Determine the (X, Y) coordinate at the center of the cell enclosing the given text.  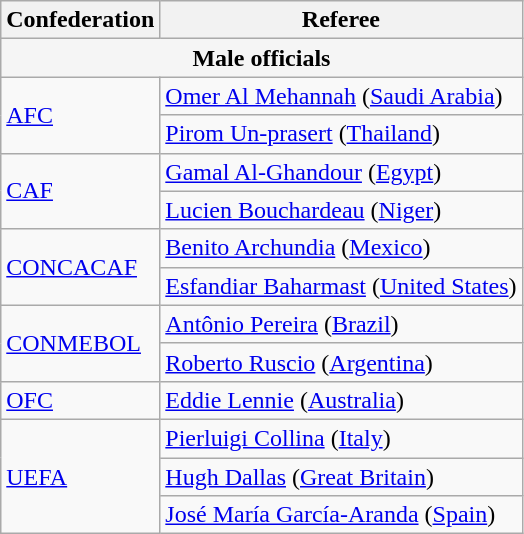
UEFA (80, 476)
Lucien Bouchardeau (Niger) (341, 210)
Eddie Lennie (Australia) (341, 400)
Male officials (262, 58)
Confederation (80, 20)
Pirom Un-prasert (Thailand) (341, 134)
CAF (80, 191)
OFC (80, 400)
Antônio Pereira (Brazil) (341, 324)
Esfandiar Baharmast (United States) (341, 286)
Hugh Dallas (Great Britain) (341, 477)
Benito Archundia (Mexico) (341, 248)
Omer Al Mehannah (Saudi Arabia) (341, 96)
José María García-Aranda (Spain) (341, 515)
Roberto Ruscio (Argentina) (341, 362)
CONMEBOL (80, 343)
Referee (341, 20)
CONCACAF (80, 267)
AFC (80, 115)
Gamal Al-Ghandour (Egypt) (341, 172)
Pierluigi Collina (Italy) (341, 438)
